Determine the (X, Y) coordinate at the center of the cell enclosing the given text.  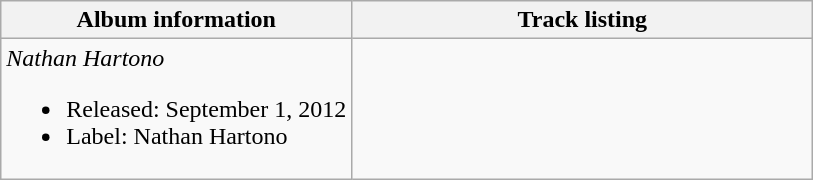
Nathan HartonoReleased: September 1, 2012Label: Nathan Hartono (176, 109)
Album information (176, 20)
Track listing (582, 20)
